Identify which cell holds the provided text, then report its [x, y] central coordinate. 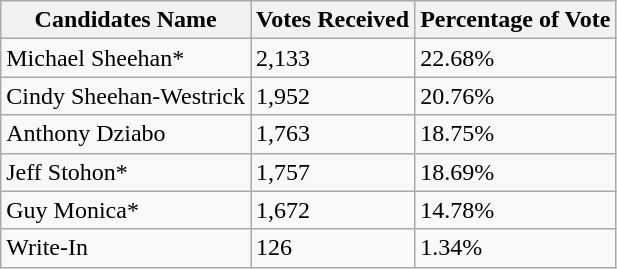
18.69% [516, 172]
Write-In [126, 248]
1,763 [332, 134]
Percentage of Vote [516, 20]
1.34% [516, 248]
22.68% [516, 58]
18.75% [516, 134]
Anthony Dziabo [126, 134]
20.76% [516, 96]
Jeff Stohon* [126, 172]
Guy Monica* [126, 210]
Candidates Name [126, 20]
126 [332, 248]
Michael Sheehan* [126, 58]
2,133 [332, 58]
Votes Received [332, 20]
Cindy Sheehan-Westrick [126, 96]
1,672 [332, 210]
1,757 [332, 172]
14.78% [516, 210]
1,952 [332, 96]
